Provide the [X, Y] coordinate of the cell's center where the given text is located.  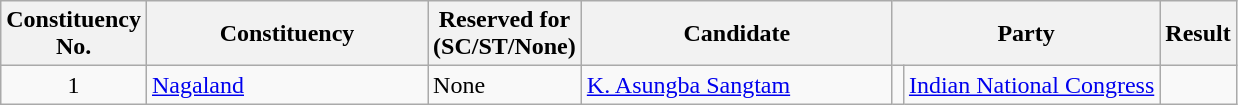
Party [1026, 34]
Reserved for(SC/ST/None) [505, 34]
1 [74, 85]
None [505, 85]
Constituency [286, 34]
Candidate [736, 34]
K. Asungba Sangtam [736, 85]
Result [1198, 34]
Constituency No. [74, 34]
Nagaland [286, 85]
Indian National Congress [1031, 85]
